Locate the cell with the specified text and output its (X, Y) center coordinate. 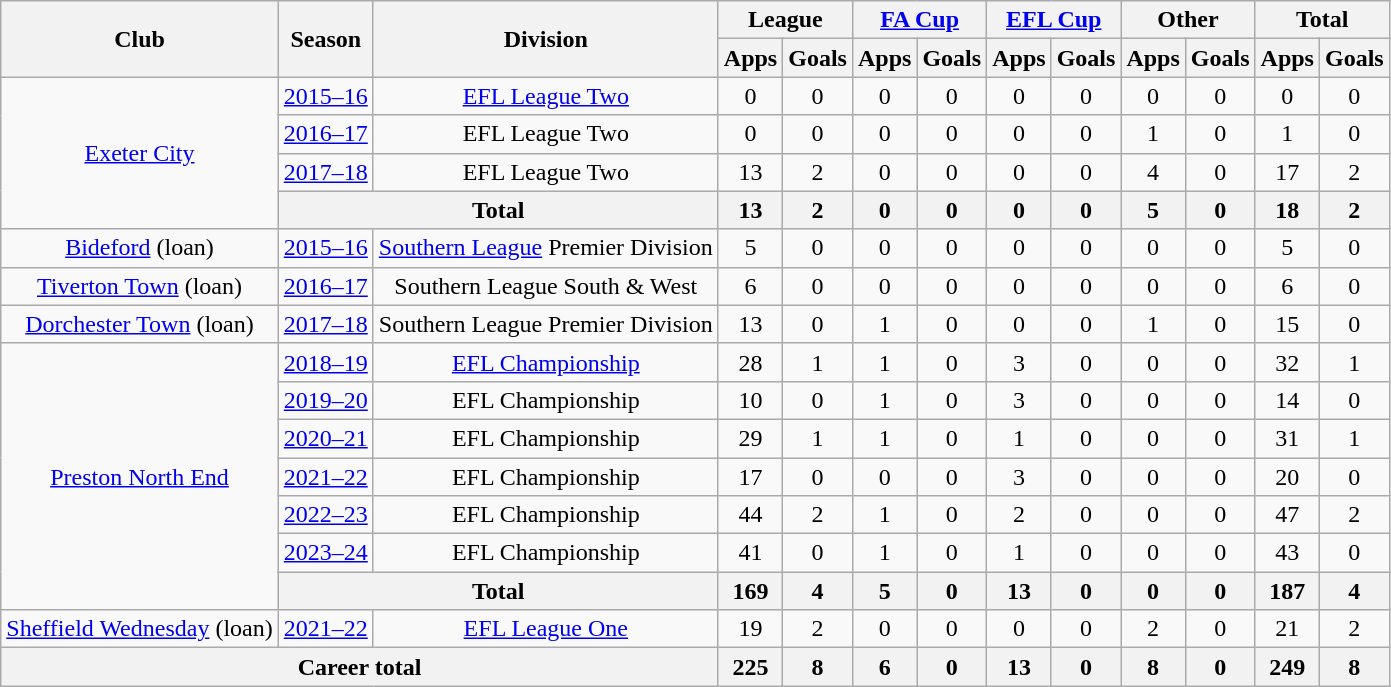
2018–19 (326, 362)
169 (750, 591)
Career total (360, 667)
29 (750, 438)
EFL Cup (1054, 20)
Club (140, 39)
249 (1287, 667)
2020–21 (326, 438)
28 (750, 362)
2022–23 (326, 515)
31 (1287, 438)
47 (1287, 515)
21 (1287, 629)
Dorchester Town (loan) (140, 324)
14 (1287, 400)
2023–24 (326, 553)
FA Cup (919, 20)
Season (326, 39)
Sheffield Wednesday (loan) (140, 629)
18 (1287, 210)
EFL League One (546, 629)
225 (750, 667)
Bideford (loan) (140, 248)
20 (1287, 477)
Tiverton Town (loan) (140, 286)
44 (750, 515)
43 (1287, 553)
10 (750, 400)
19 (750, 629)
187 (1287, 591)
Exeter City (140, 153)
Division (546, 39)
League (785, 20)
41 (750, 553)
32 (1287, 362)
Preston North End (140, 476)
15 (1287, 324)
Southern League South & West (546, 286)
Other (1188, 20)
2019–20 (326, 400)
